Scan for the cell matching the given text and deliver its [x, y] coordinate at center. 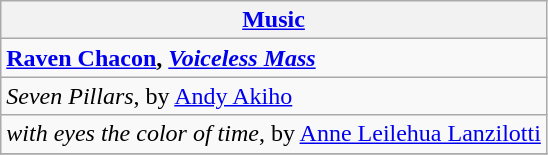
with eyes the color of time, by Anne Leilehua Lanzilotti [274, 134]
Music [274, 20]
Seven Pillars, by Andy Akiho [274, 96]
Raven Chacon, Voiceless Mass [274, 58]
